Determine the [X, Y] coordinate at the center of the cell enclosing the given text.  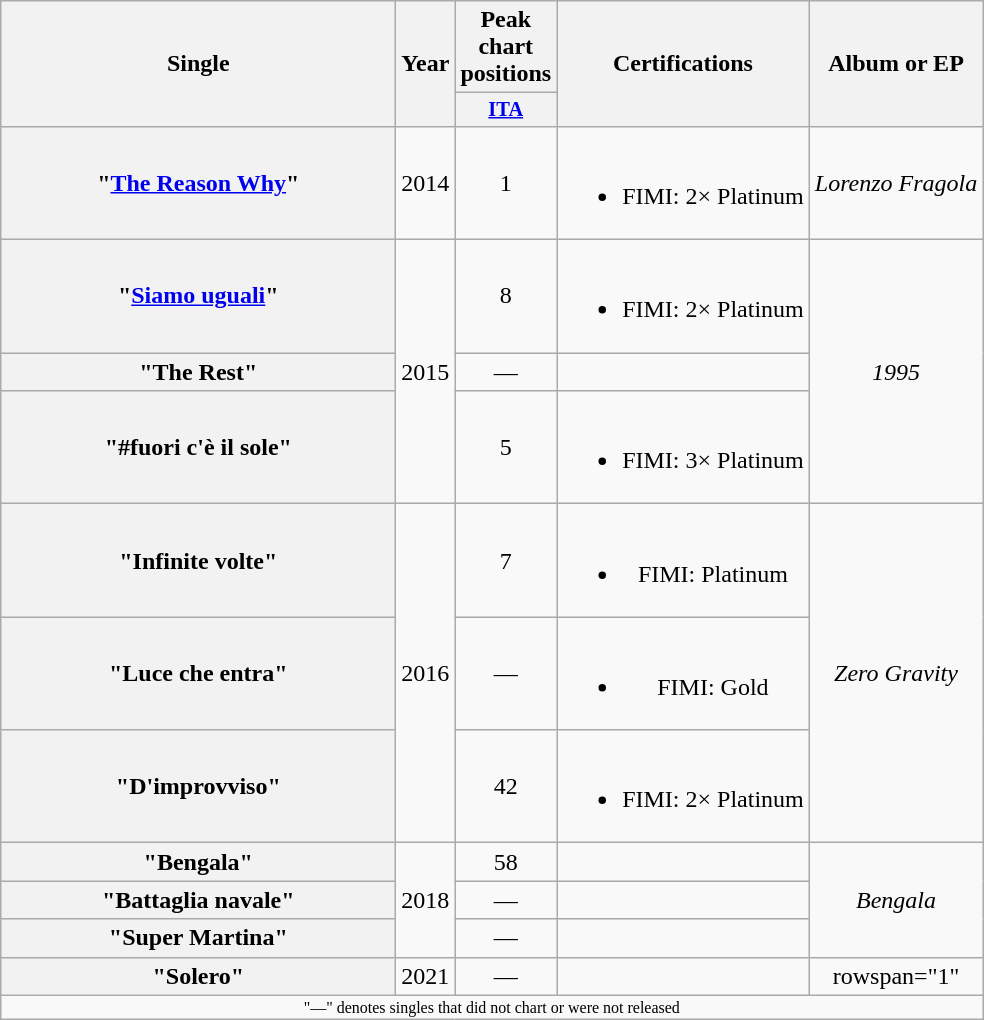
58 [506, 862]
1995 [896, 372]
FIMI: 3× Platinum [684, 448]
Year [426, 64]
1 [506, 182]
Certifications [684, 64]
"Infinite volte" [198, 560]
Bengala [896, 900]
"Siamo uguali" [198, 296]
FIMI: Platinum [684, 560]
FIMI: Gold [684, 674]
"Bengala" [198, 862]
Lorenzo Fragola [896, 182]
8 [506, 296]
2018 [426, 900]
"—" denotes singles that did not chart or were not released [492, 1007]
7 [506, 560]
Peak chart positions [506, 47]
Single [198, 64]
Zero Gravity [896, 674]
Album or EP [896, 64]
"Solero" [198, 976]
"Luce che entra" [198, 674]
rowspan="1" [896, 976]
2014 [426, 182]
"Battaglia navale" [198, 900]
42 [506, 786]
"The Reason Why" [198, 182]
ITA [506, 110]
2021 [426, 976]
"Super Martina" [198, 938]
"The Rest" [198, 372]
5 [506, 448]
2015 [426, 372]
2016 [426, 674]
"D'improvviso" [198, 786]
"#fuori c'è il sole" [198, 448]
